Identify which cell holds the provided text, then report its (X, Y) central coordinate. 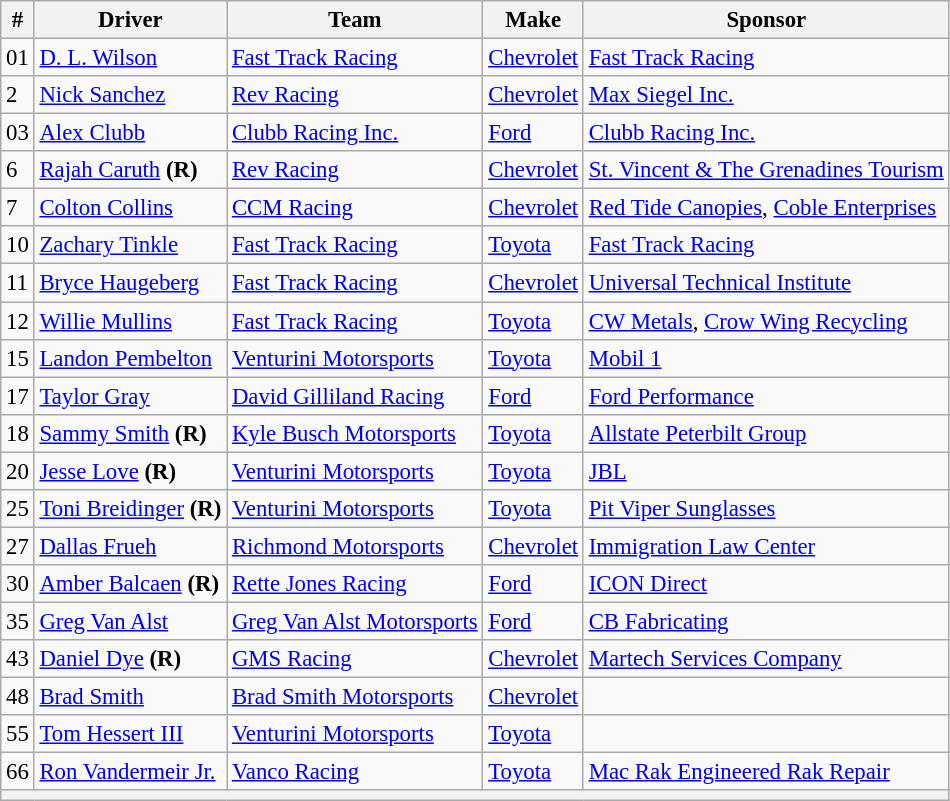
66 (18, 772)
CW Metals, Crow Wing Recycling (766, 321)
CCM Racing (355, 208)
2 (18, 95)
Pit Viper Sunglasses (766, 509)
03 (18, 133)
Universal Technical Institute (766, 283)
Ford Performance (766, 396)
GMS Racing (355, 659)
43 (18, 659)
30 (18, 584)
17 (18, 396)
Vanco Racing (355, 772)
Alex Clubb (130, 133)
Daniel Dye (R) (130, 659)
Rajah Caruth (R) (130, 170)
15 (18, 358)
Nick Sanchez (130, 95)
Driver (130, 20)
St. Vincent & The Grenadines Tourism (766, 170)
Brad Smith (130, 697)
Team (355, 20)
Landon Pembelton (130, 358)
48 (18, 697)
Colton Collins (130, 208)
JBL (766, 471)
# (18, 20)
Richmond Motorsports (355, 546)
Dallas Frueh (130, 546)
18 (18, 433)
Kyle Busch Motorsports (355, 433)
ICON Direct (766, 584)
35 (18, 621)
Rette Jones Racing (355, 584)
25 (18, 509)
Max Siegel Inc. (766, 95)
Zachary Tinkle (130, 245)
12 (18, 321)
Sponsor (766, 20)
55 (18, 734)
20 (18, 471)
Brad Smith Motorsports (355, 697)
Tom Hessert III (130, 734)
Allstate Peterbilt Group (766, 433)
Jesse Love (R) (130, 471)
Greg Van Alst (130, 621)
01 (18, 58)
Greg Van Alst Motorsports (355, 621)
Mobil 1 (766, 358)
Red Tide Canopies, Coble Enterprises (766, 208)
Martech Services Company (766, 659)
10 (18, 245)
Mac Rak Engineered Rak Repair (766, 772)
7 (18, 208)
Immigration Law Center (766, 546)
Willie Mullins (130, 321)
Toni Breidinger (R) (130, 509)
27 (18, 546)
Taylor Gray (130, 396)
Make (533, 20)
6 (18, 170)
11 (18, 283)
Bryce Haugeberg (130, 283)
CB Fabricating (766, 621)
Amber Balcaen (R) (130, 584)
D. L. Wilson (130, 58)
David Gilliland Racing (355, 396)
Ron Vandermeir Jr. (130, 772)
Sammy Smith (R) (130, 433)
